Capture the cell that displays the provided text and extract its [x, y] central coordinate. 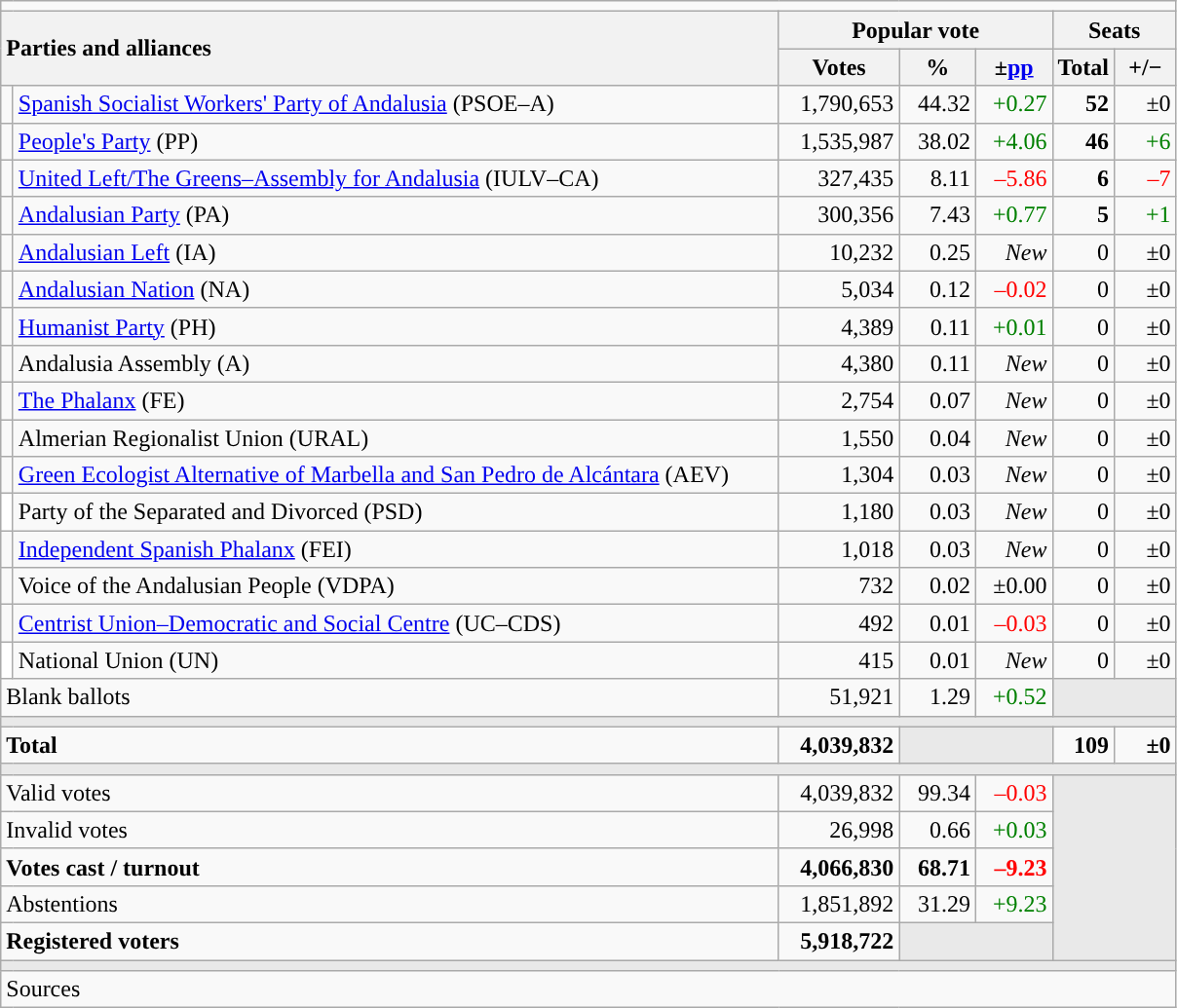
Andalusian Left (IA) [396, 252]
Registered voters [390, 941]
1,180 [839, 512]
1,790,653 [839, 104]
Parties and alliances [390, 49]
+9.23 [1013, 904]
+0.52 [1013, 697]
26,998 [839, 830]
Blank ballots [390, 697]
Spanish Socialist Workers' Party of Andalusia (PSOE–A) [396, 104]
4,389 [839, 326]
1,304 [839, 475]
–9.23 [1013, 867]
National Union (UN) [396, 660]
Almerian Regionalist Union (URAL) [396, 437]
5,034 [839, 289]
99.34 [937, 793]
1.29 [937, 697]
Andalusian Party (PA) [396, 215]
46 [1083, 141]
492 [839, 623]
Votes [839, 67]
Seats [1115, 30]
5,918,722 [839, 941]
–5.86 [1013, 178]
+0.03 [1013, 830]
0.66 [937, 830]
Sources [588, 989]
1,550 [839, 437]
44.32 [937, 104]
0.12 [937, 289]
10,232 [839, 252]
+1 [1146, 215]
+4.06 [1013, 141]
732 [839, 586]
Andalusia Assembly (A) [396, 363]
Party of the Separated and Divorced (PSD) [396, 512]
300,356 [839, 215]
0.07 [937, 400]
–7 [1146, 178]
+/− [1146, 67]
0.02 [937, 586]
Voice of the Andalusian People (VDPA) [396, 586]
0.25 [937, 252]
Invalid votes [390, 830]
52 [1083, 104]
7.43 [937, 215]
Centrist Union–Democratic and Social Centre (UC–CDS) [396, 623]
Independent Spanish Phalanx (FEI) [396, 549]
±pp [1013, 67]
1,535,987 [839, 141]
5 [1083, 215]
6 [1083, 178]
+0.77 [1013, 215]
51,921 [839, 697]
Valid votes [390, 793]
1,851,892 [839, 904]
Abstentions [390, 904]
+6 [1146, 141]
Humanist Party (PH) [396, 326]
327,435 [839, 178]
2,754 [839, 400]
Votes cast / turnout [390, 867]
38.02 [937, 141]
31.29 [937, 904]
United Left/The Greens–Assembly for Andalusia (IULV–CA) [396, 178]
±0.00 [1013, 586]
The Phalanx (FE) [396, 400]
68.71 [937, 867]
4,380 [839, 363]
+0.27 [1013, 104]
8.11 [937, 178]
Andalusian Nation (NA) [396, 289]
Popular vote [916, 30]
People's Party (PP) [396, 141]
–0.02 [1013, 289]
Green Ecologist Alternative of Marbella and San Pedro de Alcántara (AEV) [396, 475]
0.04 [937, 437]
+0.01 [1013, 326]
4,066,830 [839, 867]
1,018 [839, 549]
% [937, 67]
415 [839, 660]
109 [1083, 745]
